Return [X, Y] of the center of cell containing provided text 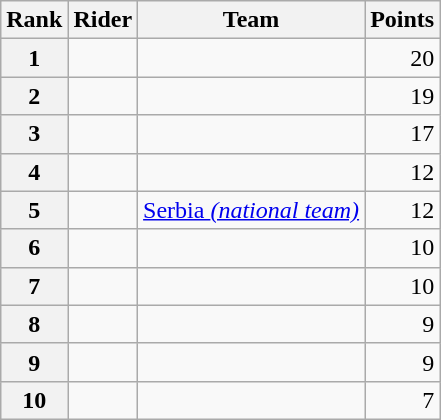
5 [34, 210]
Team [252, 20]
8 [34, 324]
1 [34, 58]
2 [34, 96]
Rank [34, 20]
20 [402, 58]
4 [34, 172]
6 [34, 248]
Serbia (national team) [252, 210]
17 [402, 134]
Rider [103, 20]
19 [402, 96]
3 [34, 134]
Points [402, 20]
